Determine the (X, Y) coordinate at the center of the cell enclosing the given text.  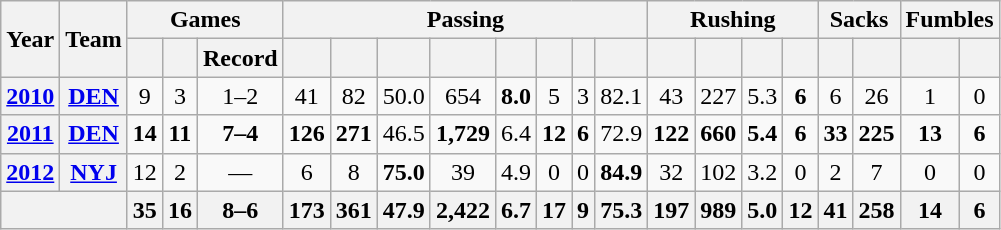
225 (876, 134)
47.9 (404, 210)
126 (306, 134)
35 (144, 210)
7–4 (240, 134)
— (240, 172)
654 (462, 96)
8–6 (240, 210)
258 (876, 210)
122 (672, 134)
43 (672, 96)
5.3 (762, 96)
1,729 (462, 134)
8 (354, 172)
271 (354, 134)
Games (205, 20)
46.5 (404, 134)
2,422 (462, 210)
17 (554, 210)
7 (876, 172)
Fumbles (950, 20)
197 (672, 210)
1 (930, 96)
72.9 (622, 134)
6.4 (516, 134)
1–2 (240, 96)
82 (354, 96)
Team (94, 39)
8.0 (516, 96)
227 (718, 96)
84.9 (622, 172)
2011 (30, 134)
Passing (465, 20)
82.1 (622, 96)
173 (306, 210)
361 (354, 210)
75.0 (404, 172)
2010 (30, 96)
NYJ (94, 172)
2012 (30, 172)
4.9 (516, 172)
16 (180, 210)
989 (718, 210)
26 (876, 96)
Rushing (733, 20)
6.7 (516, 210)
5.4 (762, 134)
75.3 (622, 210)
33 (836, 134)
3.2 (762, 172)
Year (30, 39)
Sacks (859, 20)
102 (718, 172)
11 (180, 134)
39 (462, 172)
5 (554, 96)
5.0 (762, 210)
13 (930, 134)
32 (672, 172)
Record (240, 58)
660 (718, 134)
50.0 (404, 96)
